Output the (X, Y) coordinate of the center of the cell containing the given text.  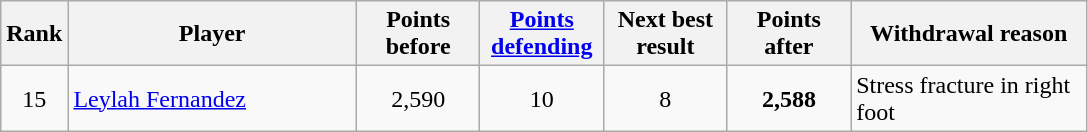
Leylah Fernandez (212, 98)
Points before (418, 34)
15 (34, 98)
Withdrawal reason (969, 34)
Next best result (666, 34)
Points after (789, 34)
Player (212, 34)
Rank (34, 34)
8 (666, 98)
2,590 (418, 98)
Points defending (542, 34)
10 (542, 98)
Stress fracture in right foot (969, 98)
2,588 (789, 98)
